Provide the [X, Y] coordinate of the cell's center where the given text is located.  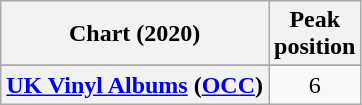
6 [315, 85]
UK Vinyl Albums (OCC) [135, 85]
Chart (2020) [135, 34]
Peakposition [315, 34]
